Find where the given text appears and provide that cell's center as (X, Y) coordinate. 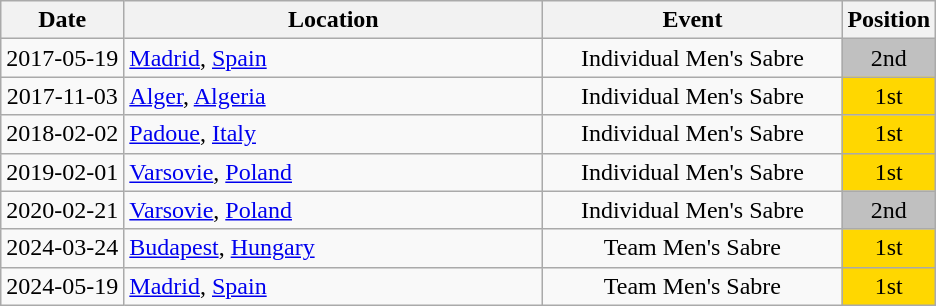
Position (889, 20)
Padoue, Italy (334, 134)
2024-03-24 (62, 248)
Event (692, 20)
Budapest, Hungary (334, 248)
2017-05-19 (62, 58)
2019-02-01 (62, 172)
2024-05-19 (62, 286)
Date (62, 20)
2017-11-03 (62, 96)
Alger, Algeria (334, 96)
Location (334, 20)
2020-02-21 (62, 210)
2018-02-02 (62, 134)
